Pinpoint the cell where the given text exists, returning its (x, y) midpoint coordinate. 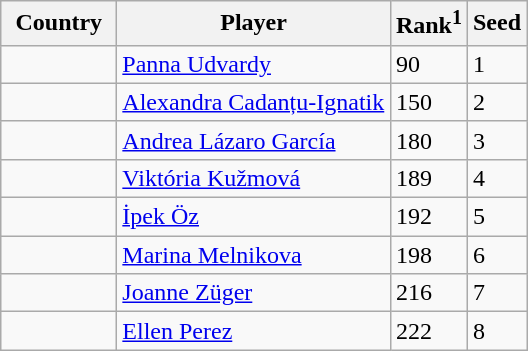
İpek Öz (254, 217)
Andrea Lázaro García (254, 140)
8 (496, 331)
7 (496, 293)
180 (428, 140)
Seed (496, 24)
Player (254, 24)
3 (496, 140)
150 (428, 102)
2 (496, 102)
Panna Udvardy (254, 64)
Marina Melnikova (254, 255)
Ellen Perez (254, 331)
Alexandra Cadanțu-Ignatik (254, 102)
90 (428, 64)
Country (59, 24)
189 (428, 178)
1 (496, 64)
6 (496, 255)
198 (428, 255)
5 (496, 217)
222 (428, 331)
Viktória Kužmová (254, 178)
192 (428, 217)
Rank1 (428, 24)
216 (428, 293)
Joanne Züger (254, 293)
4 (496, 178)
